Identify which cell holds the provided text, then report its [X, Y] central coordinate. 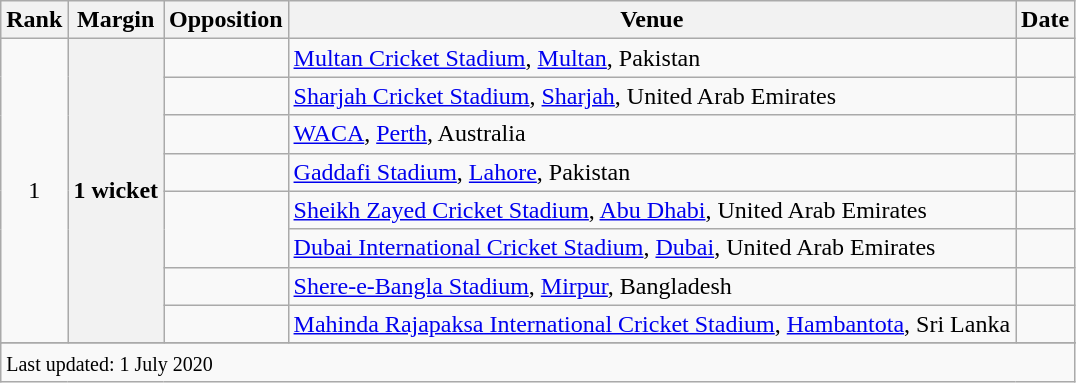
Date [1046, 20]
WACA, Perth, Australia [652, 134]
Opposition [226, 20]
Rank [34, 20]
Margin [116, 20]
Multan Cricket Stadium, Multan, Pakistan [652, 58]
1 [34, 191]
1 wicket [116, 191]
Mahinda Rajapaksa International Cricket Stadium, Hambantota, Sri Lanka [652, 324]
Shere-e-Bangla Stadium, Mirpur, Bangladesh [652, 286]
Gaddafi Stadium, Lahore, Pakistan [652, 172]
Venue [652, 20]
Sheikh Zayed Cricket Stadium, Abu Dhabi, United Arab Emirates [652, 210]
Sharjah Cricket Stadium, Sharjah, United Arab Emirates [652, 96]
Last updated: 1 July 2020 [538, 362]
Dubai International Cricket Stadium, Dubai, United Arab Emirates [652, 248]
